Search for the cell housing the specified text and yield its (X, Y) center coordinate. 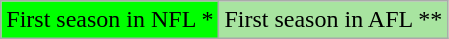
First season in NFL * (110, 20)
First season in AFL ** (334, 20)
